From the cell containing the given text, extract its center point as (x, y) coordinate. 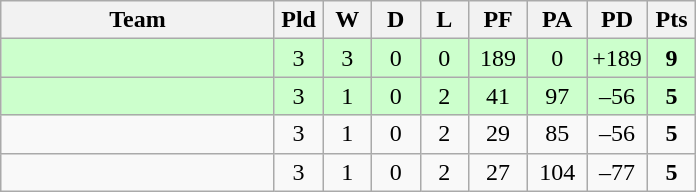
85 (558, 134)
PA (558, 20)
27 (498, 172)
Pld (298, 20)
+189 (618, 58)
PF (498, 20)
PD (618, 20)
L (444, 20)
D (396, 20)
41 (498, 96)
Pts (672, 20)
104 (558, 172)
Team (138, 20)
–77 (618, 172)
W (348, 20)
189 (498, 58)
97 (558, 96)
9 (672, 58)
29 (498, 134)
